Return (X, Y) of the center of cell containing provided text 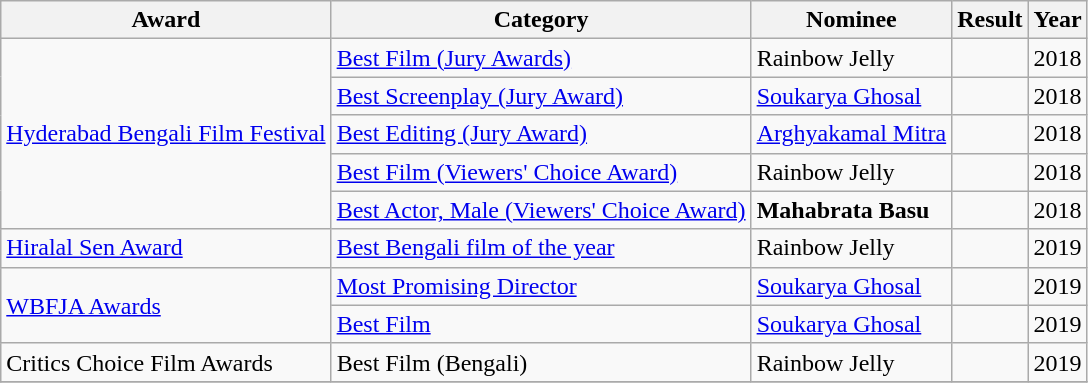
Best Editing (Jury Award) (541, 134)
Best Bengali film of the year (541, 248)
Arghyakamal Mitra (852, 134)
Best Film (541, 324)
Best Film (Viewers' Choice Award) (541, 172)
Nominee (852, 20)
Mahabrata Basu (852, 210)
Most Promising Director (541, 286)
Result (990, 20)
Best Screenplay (Jury Award) (541, 96)
Hyderabad Bengali Film Festival (166, 134)
Award (166, 20)
Category (541, 20)
Best Actor, Male (Viewers' Choice Award) (541, 210)
Best Film (Bengali) (541, 362)
Best Film (Jury Awards) (541, 58)
Year (1058, 20)
WBFJA Awards (166, 305)
Hiralal Sen Award (166, 248)
Critics Choice Film Awards (166, 362)
